Find where the given text appears and provide that cell's center as (X, Y) coordinate. 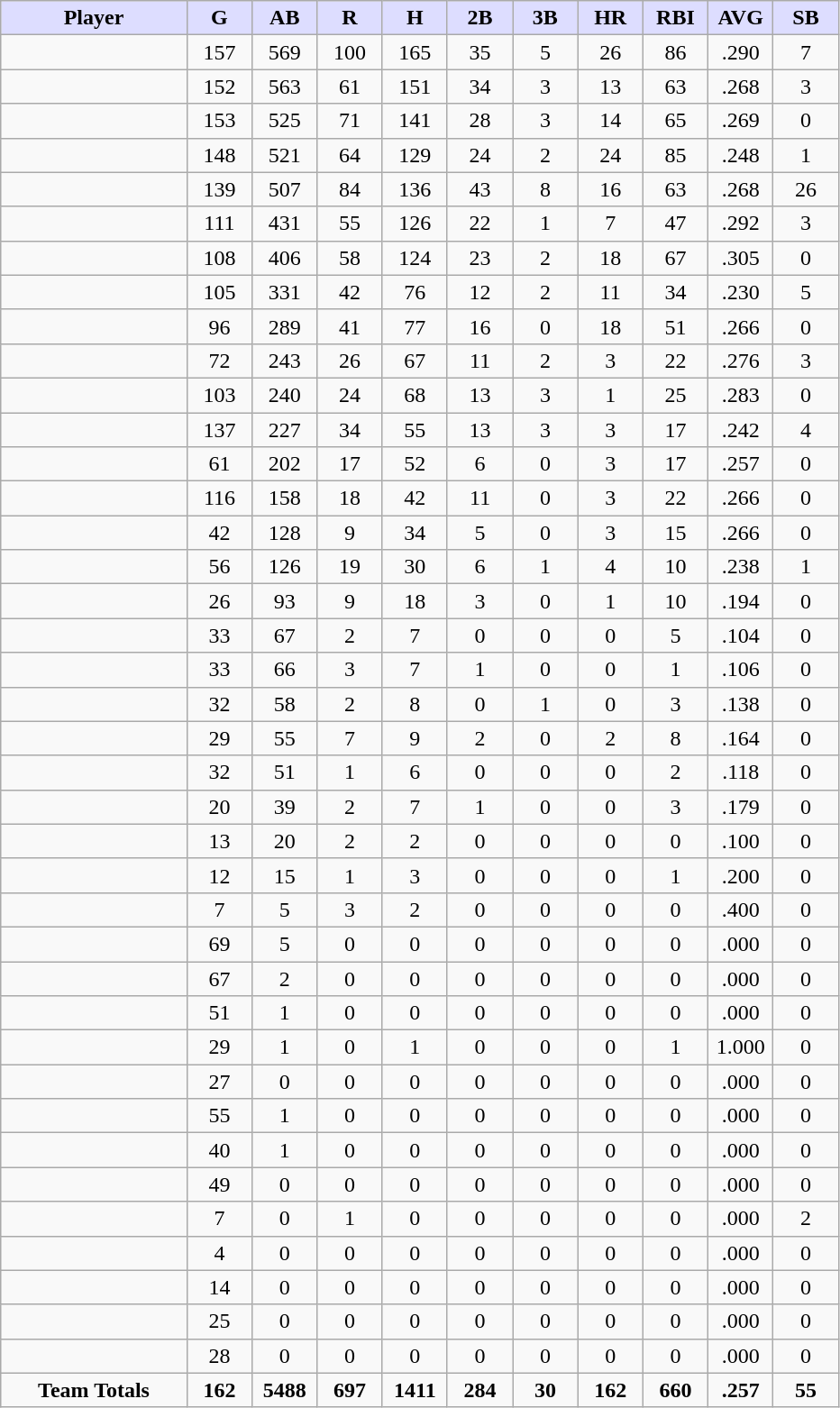
3B (545, 18)
.238 (741, 567)
66 (285, 670)
111 (219, 224)
93 (285, 601)
.138 (741, 704)
139 (219, 189)
Player (94, 18)
.290 (741, 52)
431 (285, 224)
86 (675, 52)
40 (219, 1150)
331 (285, 292)
105 (219, 292)
49 (219, 1184)
153 (219, 121)
660 (675, 1390)
.276 (741, 361)
.194 (741, 601)
69 (219, 944)
.292 (741, 224)
1.000 (741, 1047)
108 (219, 258)
227 (285, 430)
R (350, 18)
27 (219, 1082)
124 (415, 258)
G (219, 18)
103 (219, 395)
157 (219, 52)
.200 (741, 875)
507 (285, 189)
96 (219, 326)
68 (415, 395)
240 (285, 395)
128 (285, 533)
100 (350, 52)
5488 (285, 1390)
569 (285, 52)
1411 (415, 1390)
52 (415, 464)
SB (806, 18)
202 (285, 464)
84 (350, 189)
165 (415, 52)
HR (610, 18)
137 (219, 430)
.106 (741, 670)
19 (350, 567)
289 (285, 326)
.269 (741, 121)
77 (415, 326)
43 (479, 189)
.118 (741, 773)
.179 (741, 807)
151 (415, 87)
563 (285, 87)
158 (285, 498)
47 (675, 224)
Team Totals (94, 1390)
.230 (741, 292)
AVG (741, 18)
.242 (741, 430)
64 (350, 155)
56 (219, 567)
152 (219, 87)
AB (285, 18)
.305 (741, 258)
H (415, 18)
71 (350, 121)
2B (479, 18)
85 (675, 155)
243 (285, 361)
35 (479, 52)
148 (219, 155)
23 (479, 258)
406 (285, 258)
284 (479, 1390)
136 (415, 189)
141 (415, 121)
697 (350, 1390)
39 (285, 807)
76 (415, 292)
.100 (741, 841)
.283 (741, 395)
.104 (741, 635)
72 (219, 361)
.164 (741, 738)
525 (285, 121)
116 (219, 498)
521 (285, 155)
.248 (741, 155)
41 (350, 326)
RBI (675, 18)
.400 (741, 910)
129 (415, 155)
65 (675, 121)
